Capture the cell that displays the provided text and extract its (X, Y) central coordinate. 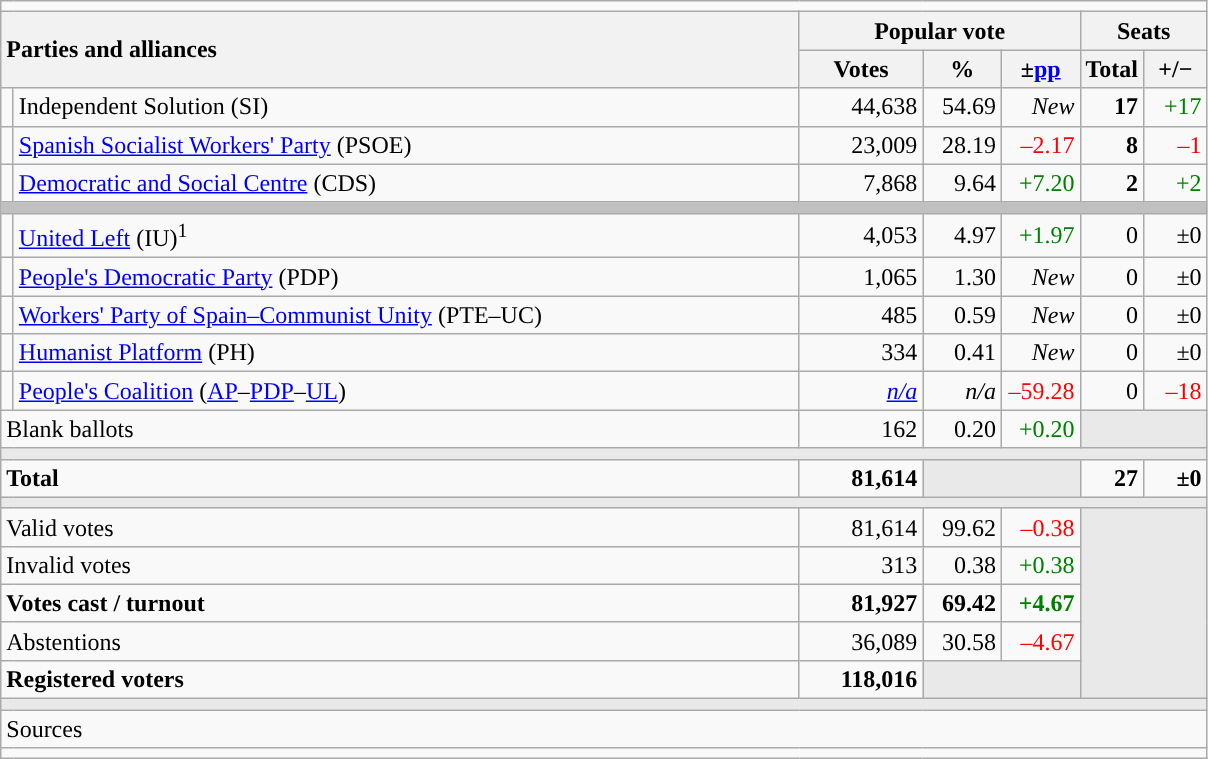
162 (861, 429)
Blank ballots (400, 429)
+0.38 (1040, 565)
81,927 (861, 603)
0.38 (962, 565)
1.30 (962, 277)
Votes (861, 69)
36,089 (861, 641)
People's Coalition (AP–PDP–UL) (406, 391)
0.20 (962, 429)
30.58 (962, 641)
+4.67 (1040, 603)
23,009 (861, 145)
±pp (1040, 69)
Workers' Party of Spain–Communist Unity (PTE–UC) (406, 315)
+7.20 (1040, 183)
99.62 (962, 527)
Parties and alliances (400, 50)
0.59 (962, 315)
People's Democratic Party (PDP) (406, 277)
313 (861, 565)
Registered voters (400, 679)
+2 (1176, 183)
Democratic and Social Centre (CDS) (406, 183)
7,868 (861, 183)
Votes cast / turnout (400, 603)
–1 (1176, 145)
27 (1112, 478)
44,638 (861, 107)
54.69 (962, 107)
+/− (1176, 69)
–18 (1176, 391)
–4.67 (1040, 641)
–59.28 (1040, 391)
Valid votes (400, 527)
Abstentions (400, 641)
334 (861, 353)
1,065 (861, 277)
28.19 (962, 145)
485 (861, 315)
Sources (604, 729)
118,016 (861, 679)
Humanist Platform (PH) (406, 353)
+17 (1176, 107)
+1.97 (1040, 236)
Invalid votes (400, 565)
United Left (IU)1 (406, 236)
69.42 (962, 603)
+0.20 (1040, 429)
% (962, 69)
Independent Solution (SI) (406, 107)
–2.17 (1040, 145)
4.97 (962, 236)
9.64 (962, 183)
Popular vote (940, 31)
4,053 (861, 236)
Seats (1144, 31)
–0.38 (1040, 527)
17 (1112, 107)
2 (1112, 183)
Spanish Socialist Workers' Party (PSOE) (406, 145)
0.41 (962, 353)
8 (1112, 145)
